Search for the cell housing the specified text and yield its (X, Y) center coordinate. 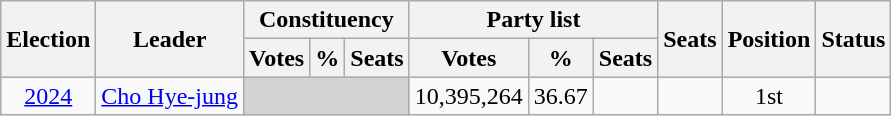
Cho Hye-jung (170, 96)
2024 (48, 96)
Status (854, 39)
Position (769, 39)
36.67 (560, 96)
10,395,264 (468, 96)
Party list (534, 20)
1st (769, 96)
Election (48, 39)
Leader (170, 39)
Constituency (327, 20)
